Return (X, Y) of the center of cell containing provided text 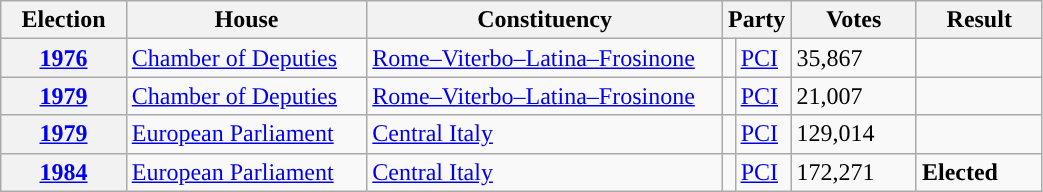
21,007 (854, 96)
Result (979, 20)
35,867 (854, 58)
House (246, 20)
Constituency (545, 20)
1984 (64, 172)
1976 (64, 58)
Party (756, 20)
Election (64, 20)
129,014 (854, 134)
Votes (854, 20)
Elected (979, 172)
172,271 (854, 172)
